Capture the cell that displays the provided text and extract its [x, y] central coordinate. 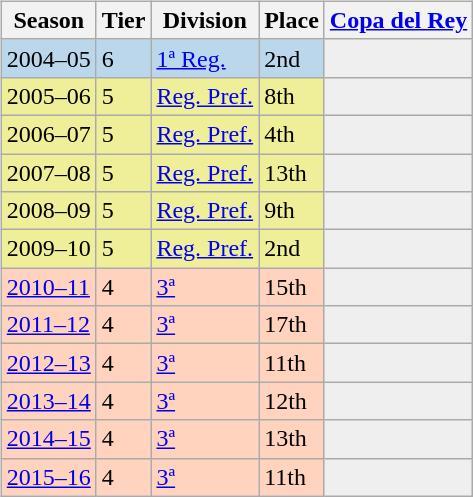
2008–09 [48, 211]
8th [292, 96]
2013–14 [48, 401]
2012–13 [48, 363]
6 [124, 58]
12th [292, 401]
2010–11 [48, 287]
Division [205, 20]
15th [292, 287]
2014–15 [48, 439]
2004–05 [48, 58]
1ª Reg. [205, 58]
4th [292, 134]
2007–08 [48, 173]
2009–10 [48, 249]
2015–16 [48, 477]
Tier [124, 20]
Season [48, 20]
17th [292, 325]
2006–07 [48, 134]
2005–06 [48, 96]
9th [292, 211]
Place [292, 20]
Copa del Rey [398, 20]
2011–12 [48, 325]
